Return the [X, Y] coordinate for the center point of the cell that contains the specified text.  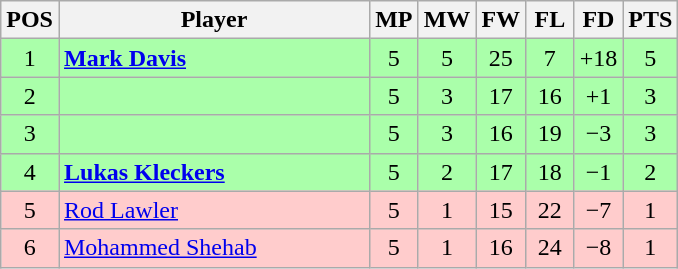
Player [214, 20]
−8 [598, 248]
22 [550, 210]
+18 [598, 58]
4 [30, 172]
−3 [598, 134]
FW [501, 20]
18 [550, 172]
Rod Lawler [214, 210]
19 [550, 134]
FD [598, 20]
−7 [598, 210]
7 [550, 58]
+1 [598, 96]
25 [501, 58]
15 [501, 210]
POS [30, 20]
Mohammed Shehab [214, 248]
6 [30, 248]
24 [550, 248]
MP [394, 20]
Lukas Kleckers [214, 172]
Mark Davis [214, 58]
−1 [598, 172]
FL [550, 20]
PTS [650, 20]
MW [447, 20]
